Search for the cell housing the specified text and yield its (X, Y) center coordinate. 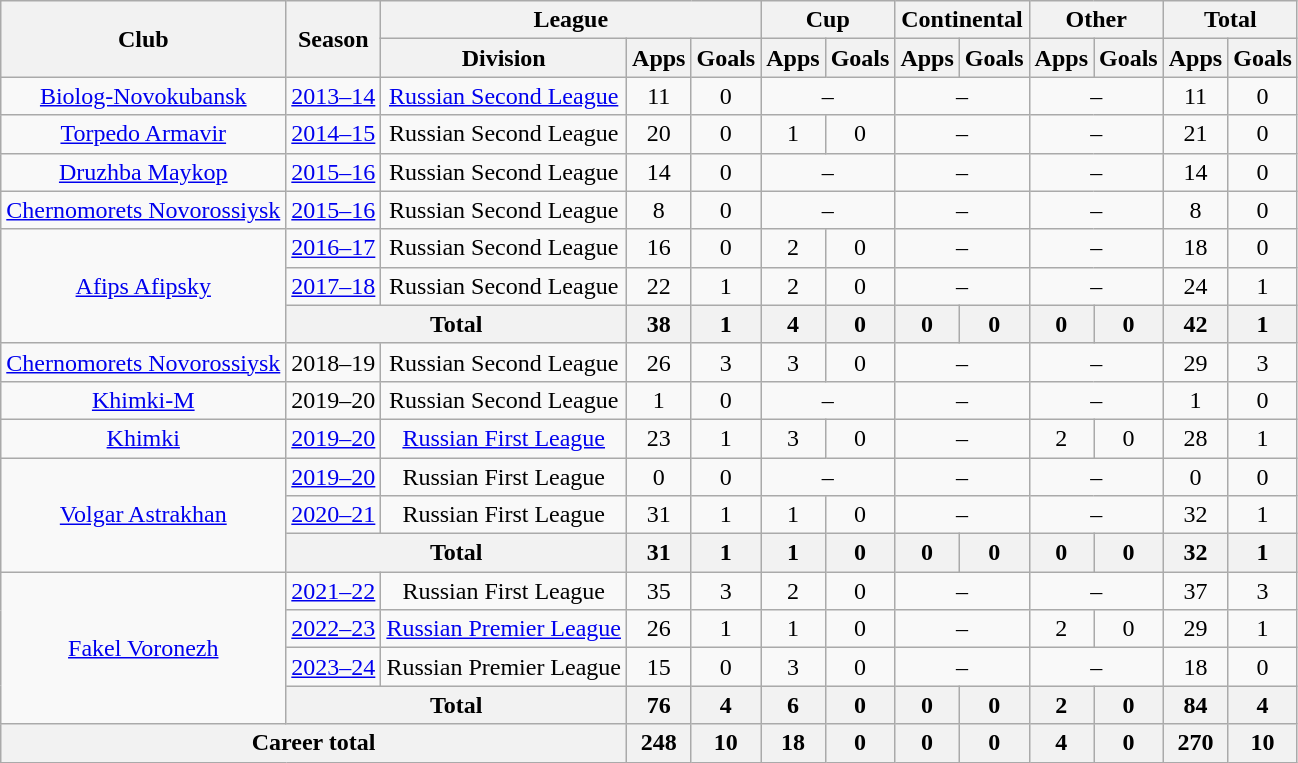
2020–21 (334, 515)
Season (334, 39)
20 (659, 134)
2017–18 (334, 286)
Volgar Astrakhan (144, 515)
28 (1195, 438)
42 (1195, 324)
23 (659, 438)
38 (659, 324)
2023–24 (334, 667)
2021–22 (334, 591)
84 (1195, 705)
Druzhba Maykop (144, 172)
37 (1195, 591)
Khimki-M (144, 400)
Afips Afipsky (144, 286)
35 (659, 591)
2014–15 (334, 134)
Biolog-Novokubansk (144, 96)
6 (793, 705)
Club (144, 39)
Khimki (144, 438)
248 (659, 743)
Other (1096, 20)
270 (1195, 743)
Torpedo Armavir (144, 134)
2013–14 (334, 96)
League (571, 20)
2022–23 (334, 629)
24 (1195, 286)
Division (504, 58)
Continental (962, 20)
Fakel Voronezh (144, 648)
15 (659, 667)
2018–19 (334, 362)
22 (659, 286)
Cup (828, 20)
21 (1195, 134)
76 (659, 705)
2016–17 (334, 248)
16 (659, 248)
Career total (314, 743)
